Find where the given text appears and provide that cell's center as [x, y] coordinate. 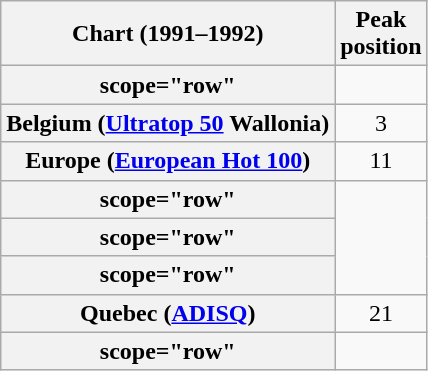
Belgium (Ultratop 50 Wallonia) [168, 123]
Chart (1991–1992) [168, 34]
11 [381, 161]
Quebec (ADISQ) [168, 313]
3 [381, 123]
Europe (European Hot 100) [168, 161]
21 [381, 313]
Peakposition [381, 34]
